Return the (x, y) coordinate for the center point of the cell that contains the specified text.  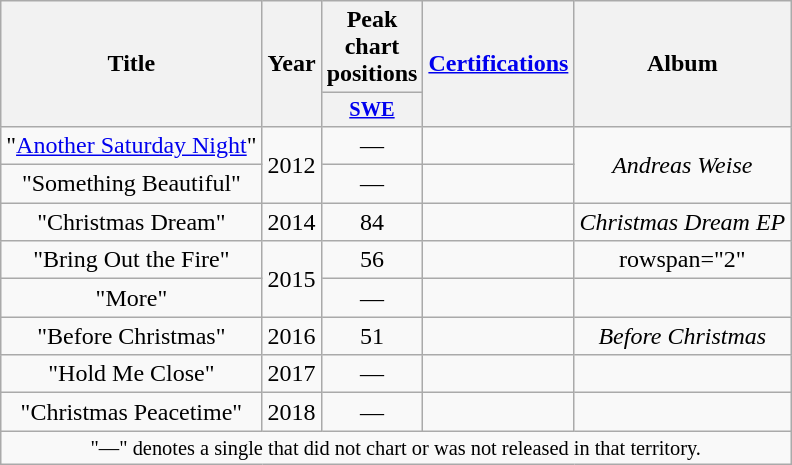
"Before Christmas" (132, 336)
"Bring Out the Fire" (132, 260)
Certifications (498, 64)
2014 (292, 222)
2018 (292, 412)
2017 (292, 374)
Andreas Weise (682, 164)
"More" (132, 298)
"—" denotes a single that did not chart or was not released in that territory. (396, 448)
Before Christmas (682, 336)
84 (372, 222)
"Another Saturday Night" (132, 145)
"Christmas Peacetime" (132, 412)
SWE (372, 110)
Peak chart positions (372, 47)
2015 (292, 279)
rowspan="2" (682, 260)
2012 (292, 164)
Year (292, 64)
"Christmas Dream" (132, 222)
2016 (292, 336)
Christmas Dream EP (682, 222)
"Something Beautiful" (132, 184)
51 (372, 336)
Title (132, 64)
Album (682, 64)
56 (372, 260)
"Hold Me Close" (132, 374)
